Locate the cell with the specified text and output its [X, Y] center coordinate. 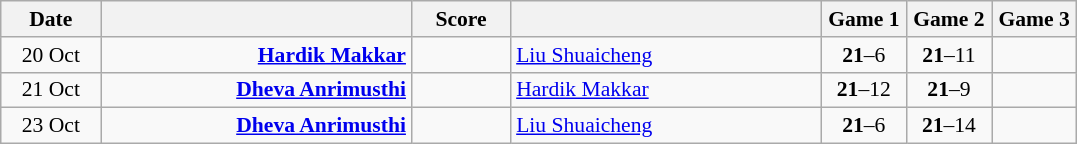
Game 1 [864, 19]
Date [51, 19]
21–14 [948, 126]
20 Oct [51, 55]
23 Oct [51, 126]
Game 3 [1034, 19]
21–9 [948, 90]
Game 2 [948, 19]
21–11 [948, 55]
21 Oct [51, 90]
Score [461, 19]
21–12 [864, 90]
